Detect which cell encompasses the target text, then output its [x, y] center coordinate. 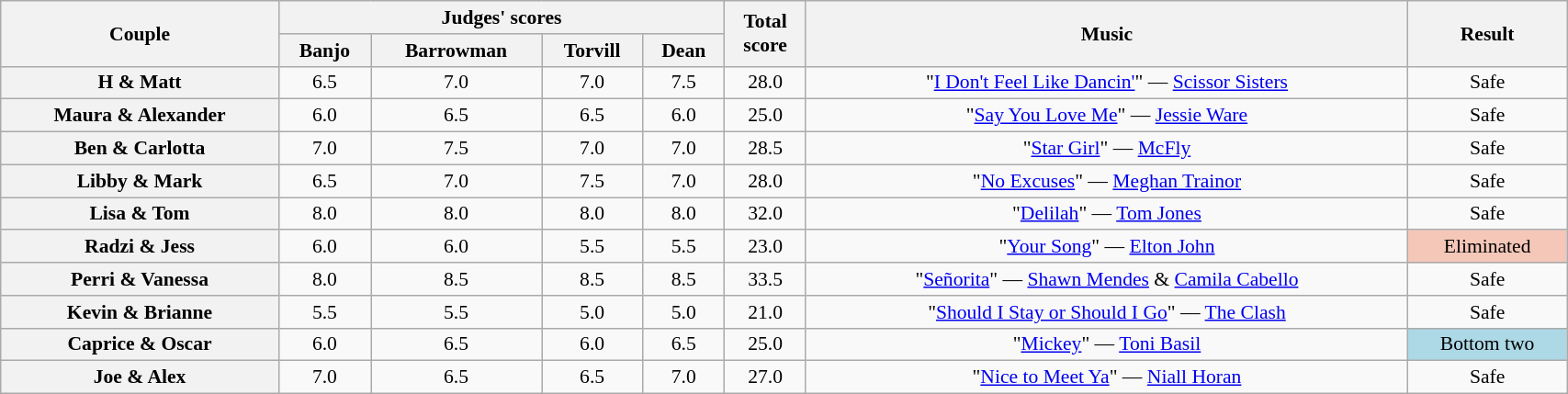
Perri & Vanessa [140, 279]
Eliminated [1488, 247]
Bottom two [1488, 344]
Lisa & Tom [140, 214]
27.0 [765, 377]
Torvill [592, 51]
Radzi & Jess [140, 247]
Couple [140, 33]
Judges' scores [502, 17]
Kevin & Brianne [140, 312]
"Say You Love Me" — Jessie Ware [1106, 116]
Libby & Mark [140, 181]
"Mickey" — Toni Basil [1106, 344]
Music [1106, 33]
"Star Girl" — McFly [1106, 149]
H & Matt [140, 83]
"Señorita" — Shawn Mendes & Camila Cabello [1106, 279]
Totalscore [765, 33]
"Your Song" — Elton John [1106, 247]
32.0 [765, 214]
Banjo [324, 51]
33.5 [765, 279]
28.5 [765, 149]
Ben & Carlotta [140, 149]
"No Excuses" — Meghan Trainor [1106, 181]
"Nice to Meet Ya" — Niall Horan [1106, 377]
"Delilah" — Tom Jones [1106, 214]
Barrowman [457, 51]
Maura & Alexander [140, 116]
21.0 [765, 312]
Caprice & Oscar [140, 344]
Result [1488, 33]
"I Don't Feel Like Dancin'" — Scissor Sisters [1106, 83]
23.0 [765, 247]
Dean [683, 51]
"Should I Stay or Should I Go" — The Clash [1106, 312]
Joe & Alex [140, 377]
